Search for the cell housing the specified text and yield its [x, y] center coordinate. 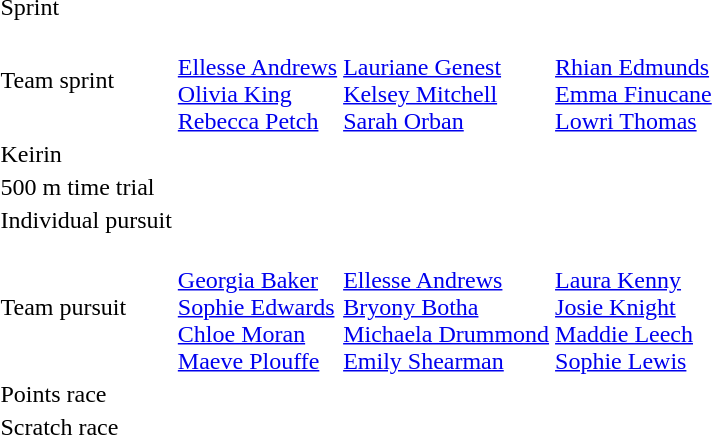
Ellesse AndrewsBryony BothaMichaela DrummondEmily Shearman [446, 307]
Georgia BakerSophie EdwardsChloe MoranMaeve Plouffe [257, 307]
Lauriane GenestKelsey MitchellSarah Orban [446, 80]
Ellesse AndrewsOlivia KingRebecca Petch [257, 80]
